Find where the given text appears and provide that cell's center as (X, Y) coordinate. 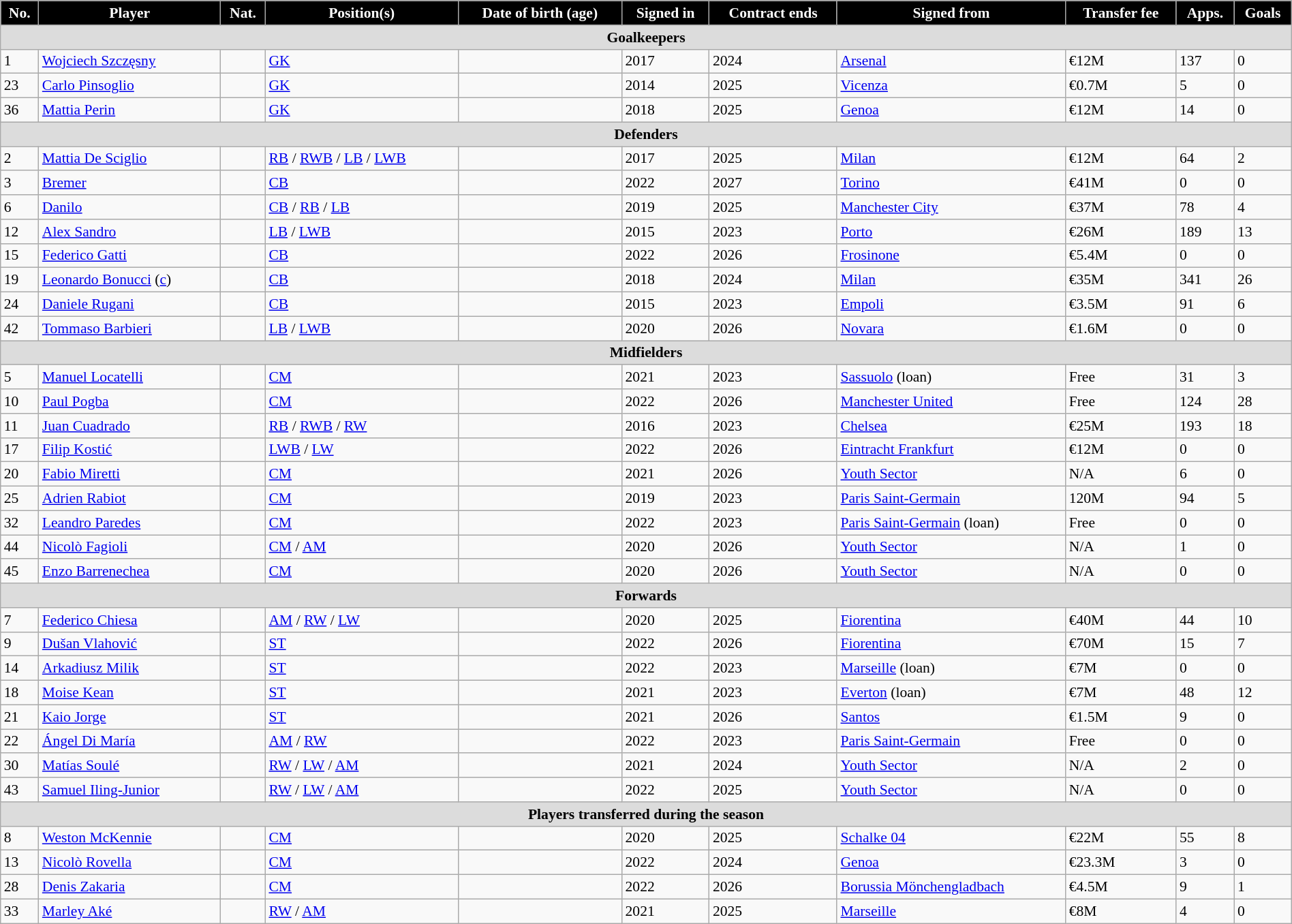
Moise Kean (129, 693)
Apps. (1205, 13)
Bremer (129, 183)
Dušan Vlahović (129, 644)
Frosinone (951, 256)
Chelsea (951, 426)
2014 (666, 86)
25 (20, 499)
Manuel Locatelli (129, 378)
Defenders (646, 134)
Goals (1263, 13)
64 (1205, 159)
RB / RWB / LB / LWB (361, 159)
45 (20, 572)
Mattia De Sciglio (129, 159)
22 (20, 741)
Mattia Perin (129, 110)
Manchester City (951, 207)
30 (20, 766)
€3.5M (1121, 305)
Federico Gatti (129, 256)
120M (1121, 499)
Matías Soulé (129, 766)
€23.3M (1121, 863)
Empoli (951, 305)
Midfielders (646, 353)
17 (20, 450)
€8M (1121, 911)
Marley Aké (129, 911)
Nicolò Rovella (129, 863)
Novara (951, 328)
Santos (951, 717)
32 (20, 523)
20 (20, 474)
Arkadiusz Milik (129, 668)
Eintracht Frankfurt (951, 450)
Fabio Miretti (129, 474)
CM / AM (361, 547)
CB / RB / LB (361, 207)
2027 (773, 183)
36 (20, 110)
Paris Saint-Germain (loan) (951, 523)
€4.5M (1121, 887)
Leonardo Bonucci (c) (129, 280)
Nat. (243, 13)
€41M (1121, 183)
Marseille (951, 911)
Everton (loan) (951, 693)
LWB / LW (361, 450)
55 (1205, 838)
341 (1205, 280)
78 (1205, 207)
48 (1205, 693)
Contract ends (773, 13)
Ángel Di María (129, 741)
Samuel Iling-Junior (129, 790)
11 (20, 426)
Denis Zakaria (129, 887)
Sassuolo (loan) (951, 378)
Transfer fee (1121, 13)
Forwards (646, 596)
Juan Cuadrado (129, 426)
€25M (1121, 426)
24 (20, 305)
€1.6M (1121, 328)
Enzo Barrenechea (129, 572)
RB / RWB / RW (361, 426)
€0.7M (1121, 86)
Players transferred during the season (646, 814)
Nicolò Fagioli (129, 547)
Tommaso Barbieri (129, 328)
19 (20, 280)
Danilo (129, 207)
Alex Sandro (129, 232)
137 (1205, 61)
Porto (951, 232)
€70M (1121, 644)
Leandro Paredes (129, 523)
AM / RW / LW (361, 620)
Daniele Rugani (129, 305)
193 (1205, 426)
Arsenal (951, 61)
23 (20, 86)
Marseille (loan) (951, 668)
Adrien Rabiot (129, 499)
Kaio Jorge (129, 717)
26 (1263, 280)
Date of birth (age) (540, 13)
2016 (666, 426)
€22M (1121, 838)
No. (20, 13)
Filip Kostić (129, 450)
42 (20, 328)
94 (1205, 499)
Schalke 04 (951, 838)
€35M (1121, 280)
Manchester United (951, 401)
Player (129, 13)
189 (1205, 232)
31 (1205, 378)
Weston McKennie (129, 838)
Vicenza (951, 86)
91 (1205, 305)
124 (1205, 401)
€40M (1121, 620)
Signed in (666, 13)
AM / RW (361, 741)
€1.5M (1121, 717)
€37M (1121, 207)
€5.4M (1121, 256)
Paul Pogba (129, 401)
Goalkeepers (646, 37)
Carlo Pinsoglio (129, 86)
Wojciech Szczęsny (129, 61)
43 (20, 790)
RW / AM (361, 911)
Borussia Mönchengladbach (951, 887)
Torino (951, 183)
21 (20, 717)
€26M (1121, 232)
Position(s) (361, 13)
Signed from (951, 13)
Federico Chiesa (129, 620)
33 (20, 911)
